Locate the cell with the specified text and output its (X, Y) center coordinate. 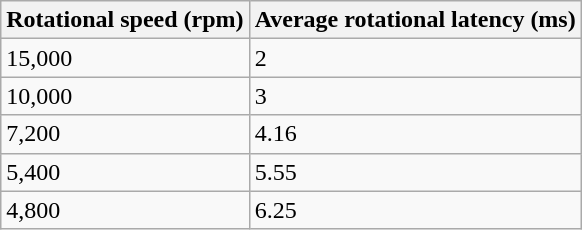
4.16 (415, 134)
Rotational speed (rpm) (125, 20)
2 (415, 58)
5.55 (415, 172)
7,200 (125, 134)
10,000 (125, 96)
15,000 (125, 58)
Average rotational latency (ms) (415, 20)
6.25 (415, 210)
4,800 (125, 210)
3 (415, 96)
5,400 (125, 172)
